Capture the cell that displays the provided text and extract its (x, y) central coordinate. 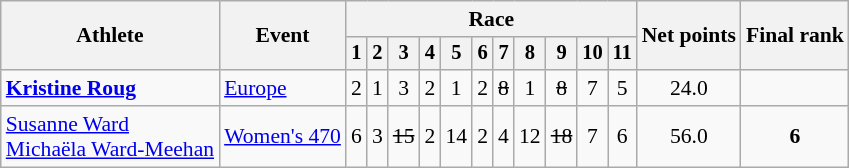
Event (282, 36)
Women's 470 (282, 136)
Europe (282, 88)
Final rank (795, 36)
Susanne WardMichaëla Ward-Meehan (110, 136)
Kristine Roug (110, 88)
10 (592, 54)
12 (530, 136)
14 (456, 136)
11 (622, 54)
56.0 (689, 136)
Athlete (110, 36)
Race (492, 19)
9 (562, 54)
15 (404, 136)
Net points (689, 36)
18 (562, 136)
24.0 (689, 88)
